Determine the (x, y) coordinate at the center of the cell enclosing the given text.  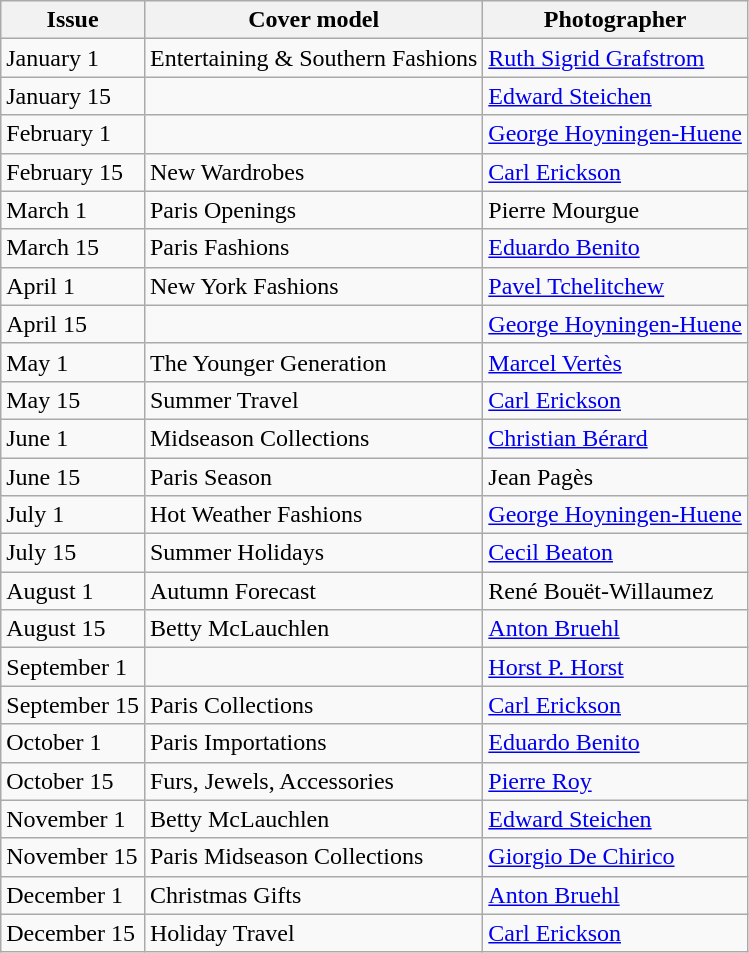
February 15 (73, 172)
Cecil Beaton (616, 553)
Marcel Vertès (616, 362)
Christian Bérard (616, 438)
Photographer (616, 20)
Paris Midseason Collections (313, 857)
Summer Travel (313, 400)
January 1 (73, 58)
April 1 (73, 286)
Holiday Travel (313, 933)
June 15 (73, 477)
Paris Openings (313, 210)
Summer Holidays (313, 553)
November 15 (73, 857)
New Wardrobes (313, 172)
Jean Pagès (616, 477)
March 1 (73, 210)
September 1 (73, 667)
November 1 (73, 819)
Paris Importations (313, 743)
Issue (73, 20)
July 15 (73, 553)
New York Fashions (313, 286)
Furs, Jewels, Accessories (313, 781)
Midseason Collections (313, 438)
Hot Weather Fashions (313, 515)
December 1 (73, 895)
May 1 (73, 362)
February 1 (73, 134)
Ruth Sigrid Grafstrom (616, 58)
Pierre Mourgue (616, 210)
April 15 (73, 324)
Entertaining & Southern Fashions (313, 58)
August 15 (73, 629)
Paris Collections (313, 705)
Paris Season (313, 477)
Christmas Gifts (313, 895)
September 15 (73, 705)
The Younger Generation (313, 362)
January 15 (73, 96)
May 15 (73, 400)
July 1 (73, 515)
Cover model (313, 20)
December 15 (73, 933)
Pavel Tchelitchew (616, 286)
Pierre Roy (616, 781)
October 1 (73, 743)
Horst P. Horst (616, 667)
Paris Fashions (313, 248)
Autumn Forecast (313, 591)
October 15 (73, 781)
June 1 (73, 438)
Giorgio De Chirico (616, 857)
René Bouët-Willaumez (616, 591)
August 1 (73, 591)
March 15 (73, 248)
